Find where the given text appears and provide that cell's center as (X, Y) coordinate. 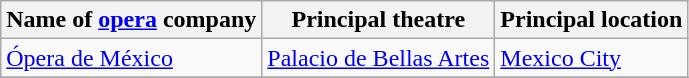
Principal location (592, 20)
Name of opera company (132, 20)
Mexico City (592, 58)
Principal theatre (378, 20)
Palacio de Bellas Artes (378, 58)
Ópera de México (132, 58)
